Pinpoint the cell where the given text exists, returning its [x, y] midpoint coordinate. 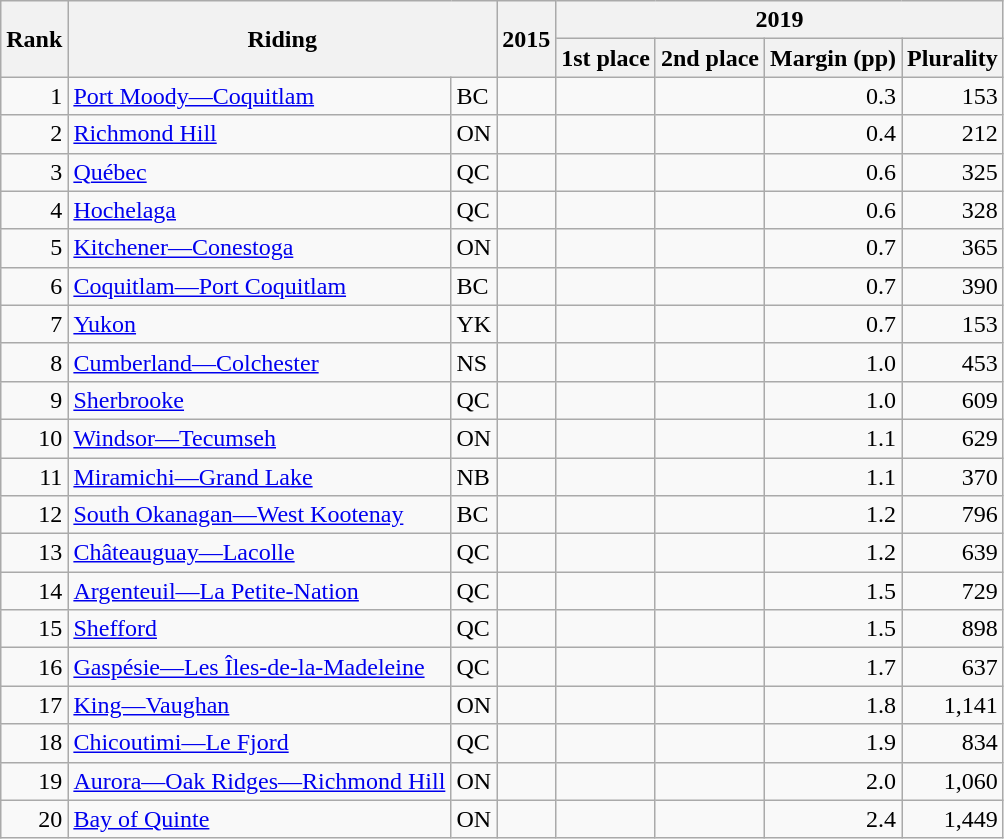
1,141 [953, 705]
796 [953, 515]
9 [34, 400]
Chicoutimi—Le Fjord [260, 743]
19 [34, 781]
17 [34, 705]
Cumberland—Colchester [260, 362]
YK [474, 324]
8 [34, 362]
609 [953, 400]
898 [953, 629]
390 [953, 286]
13 [34, 553]
Sherbrooke [260, 400]
453 [953, 362]
18 [34, 743]
212 [953, 134]
2019 [780, 20]
16 [34, 667]
Port Moody—Coquitlam [260, 96]
Richmond Hill [260, 134]
2nd place [710, 58]
729 [953, 591]
370 [953, 477]
NS [474, 362]
365 [953, 248]
1st place [606, 58]
Miramichi—Grand Lake [260, 477]
6 [34, 286]
Québec [260, 172]
1 [34, 96]
3 [34, 172]
2 [34, 134]
629 [953, 438]
1.7 [832, 667]
0.4 [832, 134]
20 [34, 819]
328 [953, 210]
7 [34, 324]
Windsor—Tecumseh [260, 438]
639 [953, 553]
Riding [282, 39]
1.8 [832, 705]
2.4 [832, 819]
South Okanagan—West Kootenay [260, 515]
Coquitlam—Port Coquitlam [260, 286]
Plurality [953, 58]
Rank [34, 39]
11 [34, 477]
1,449 [953, 819]
Bay of Quinte [260, 819]
Châteauguay—Lacolle [260, 553]
0.3 [832, 96]
Argenteuil—La Petite-Nation [260, 591]
14 [34, 591]
Margin (pp) [832, 58]
1,060 [953, 781]
NB [474, 477]
King—Vaughan [260, 705]
4 [34, 210]
325 [953, 172]
Yukon [260, 324]
1.9 [832, 743]
Gaspésie—Les Îles-de-la-Madeleine [260, 667]
2.0 [832, 781]
Kitchener—Conestoga [260, 248]
12 [34, 515]
Shefford [260, 629]
2015 [526, 39]
Hochelaga [260, 210]
Aurora—Oak Ridges—Richmond Hill [260, 781]
5 [34, 248]
10 [34, 438]
637 [953, 667]
15 [34, 629]
834 [953, 743]
